Provide the [x, y] coordinate of the cell's center where the given text is located.  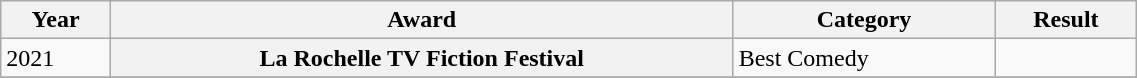
Result [1066, 20]
Best Comedy [864, 58]
Category [864, 20]
Award [422, 20]
La Rochelle TV Fiction Festival [422, 58]
2021 [56, 58]
Year [56, 20]
